Scan for the cell matching the given text and deliver its [x, y] coordinate at center. 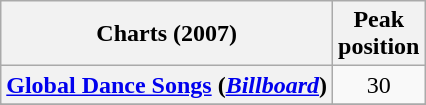
Global Dance Songs (Billboard) [167, 85]
Peakposition [379, 34]
Charts (2007) [167, 34]
30 [379, 85]
